Return the [x, y] coordinate for the center point of the cell that contains the specified text.  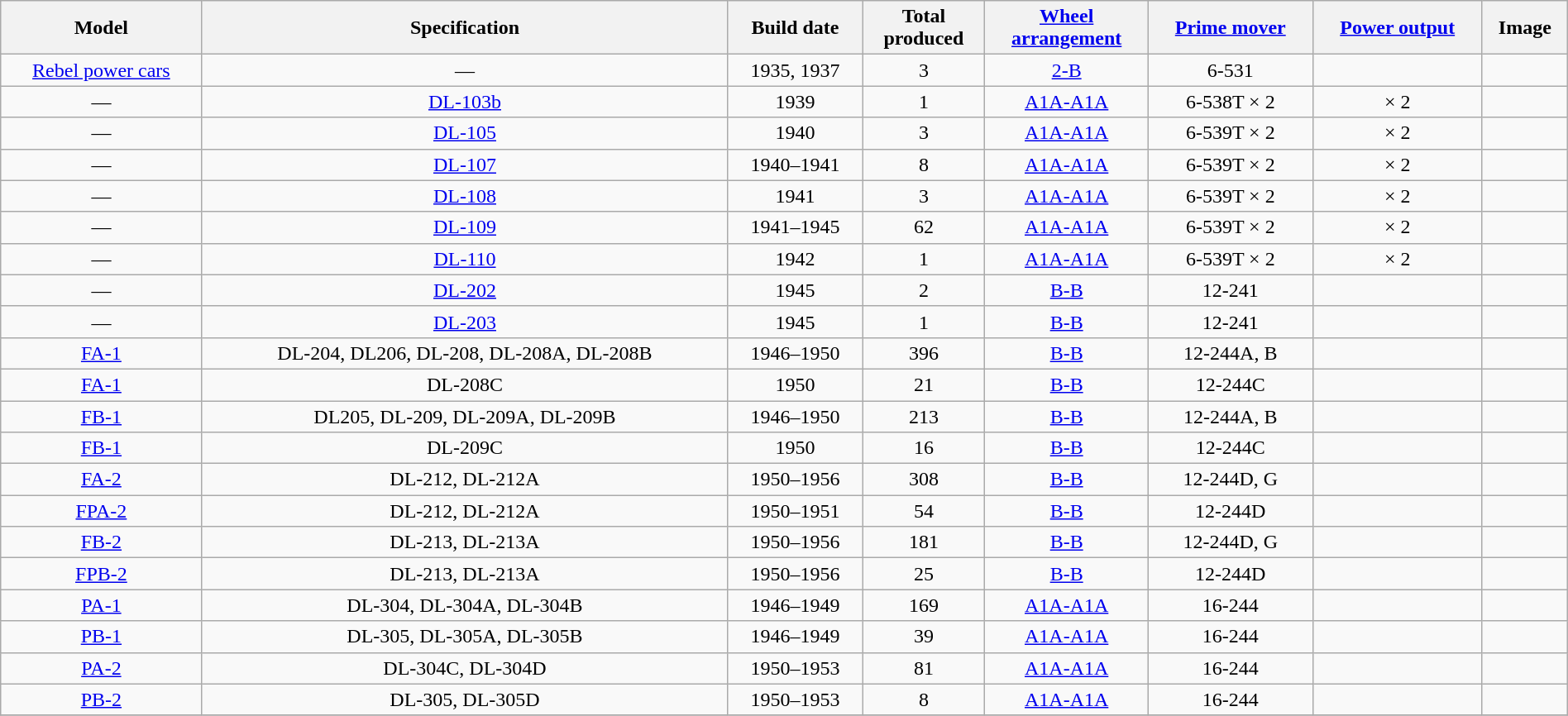
1950–1951 [796, 511]
1941 [796, 196]
16 [924, 448]
PA-1 [101, 605]
DL-107 [465, 165]
DL-202 [465, 290]
1941–1945 [796, 227]
Build date [796, 28]
DL-304, DL-304A, DL-304B [465, 605]
DL-108 [465, 196]
213 [924, 416]
DL-110 [465, 259]
181 [924, 542]
39 [924, 637]
Image [1525, 28]
169 [924, 605]
Power output [1398, 28]
DL-105 [465, 133]
DL205, DL-209, DL-209A, DL-209B [465, 416]
FB-2 [101, 542]
DL-209C [465, 448]
396 [924, 353]
FPA-2 [101, 511]
2 [924, 290]
FA-2 [101, 480]
1940 [796, 133]
54 [924, 511]
DL-304C, DL-304D [465, 668]
Wheelarrangement [1067, 28]
PB-2 [101, 699]
1935, 1937 [796, 70]
PB-1 [101, 637]
Model [101, 28]
DL-203 [465, 322]
FPB-2 [101, 574]
1939 [796, 102]
1942 [796, 259]
2-B [1067, 70]
DL-305, DL-305A, DL-305B [465, 637]
81 [924, 668]
DL-305, DL-305D [465, 699]
6-538T × 2 [1231, 102]
Prime mover [1231, 28]
DL-103b [465, 102]
DL-204, DL206, DL-208, DL-208A, DL-208B [465, 353]
308 [924, 480]
21 [924, 384]
1940–1941 [796, 165]
62 [924, 227]
Totalproduced [924, 28]
6-531 [1231, 70]
PA-2 [101, 668]
DL-109 [465, 227]
DL-208C [465, 384]
25 [924, 574]
Rebel power cars [101, 70]
Specification [465, 28]
